Extract the [x, y] coordinate from the center of the cell holding the provided text.  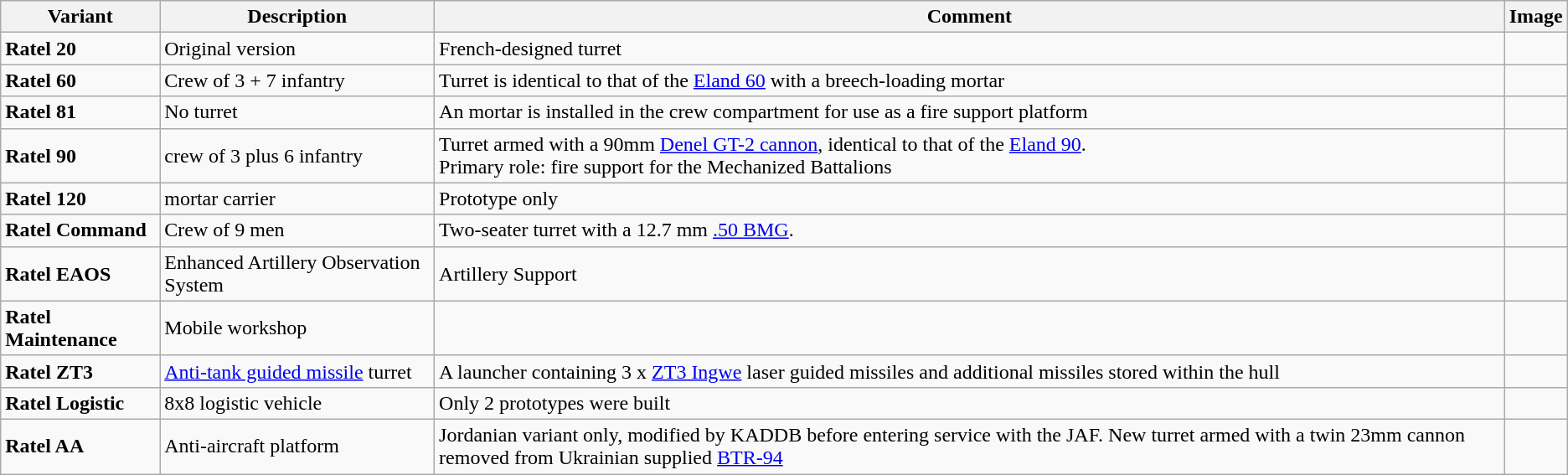
Turret is identical to that of the Eland 60 with a breech-loading mortar [970, 80]
mortar carrier [297, 199]
Turret armed with a 90mm Denel GT-2 cannon, identical to that of the Eland 90.Primary role: fire support for the Mechanized Battalions [970, 156]
Ratel 20 [80, 49]
Ratel 60 [80, 80]
Original version [297, 49]
Ratel AA [80, 446]
Ratel ZT3 [80, 371]
crew of 3 plus 6 infantry [297, 156]
Variant [80, 17]
Anti-tank guided missile turret [297, 371]
Ratel 81 [80, 112]
Enhanced Artillery Observation System [297, 273]
Ratel Logistic [80, 403]
Two-seater turret with a 12.7 mm .50 BMG. [970, 230]
A launcher containing 3 x ZT3 Ingwe laser guided missiles and additional missiles stored within the hull [970, 371]
Ratel EAOS [80, 273]
No turret [297, 112]
8x8 logistic vehicle [297, 403]
Image [1536, 17]
Ratel 120 [80, 199]
Ratel Maintenance [80, 328]
Artillery Support [970, 273]
Crew of 9 men [297, 230]
Comment [970, 17]
Anti-aircraft platform [297, 446]
French-designed turret [970, 49]
Ratel 90 [80, 156]
Prototype only [970, 199]
Description [297, 17]
Crew of 3 + 7 infantry [297, 80]
An mortar is installed in the crew compartment for use as a fire support platform [970, 112]
Mobile workshop [297, 328]
Only 2 prototypes were built [970, 403]
Ratel Command [80, 230]
